Provide the [X, Y] coordinate of the cell's center where the given text is located.  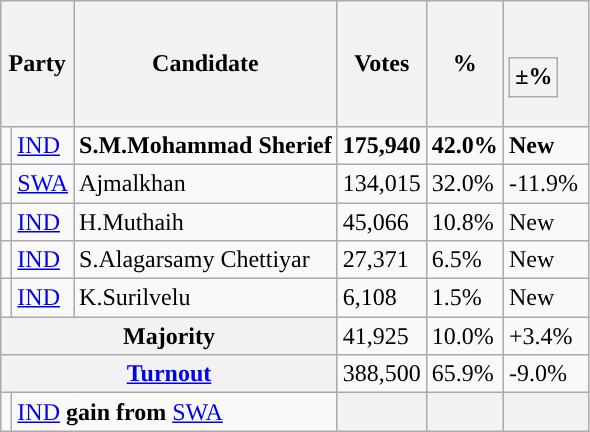
6.5% [464, 260]
6,108 [382, 298]
42.0% [464, 145]
Majority [170, 336]
S.M.Mohammad Sherief [206, 145]
H.Muthaih [206, 221]
S.Alagarsamy Chettiyar [206, 260]
K.Surilvelu [206, 298]
32.0% [464, 183]
IND gain from SWA [174, 412]
1.5% [464, 298]
% [464, 64]
175,940 [382, 145]
+3.4% [546, 336]
10.0% [464, 336]
Votes [382, 64]
Ajmalkhan [206, 183]
45,066 [382, 221]
-9.0% [546, 374]
388,500 [382, 374]
134,015 [382, 183]
SWA [43, 183]
Candidate [206, 64]
65.9% [464, 374]
10.8% [464, 221]
27,371 [382, 260]
41,925 [382, 336]
Turnout [170, 374]
-11.9% [546, 183]
Party [38, 64]
